Locate the cell with the specified text and output its (x, y) center coordinate. 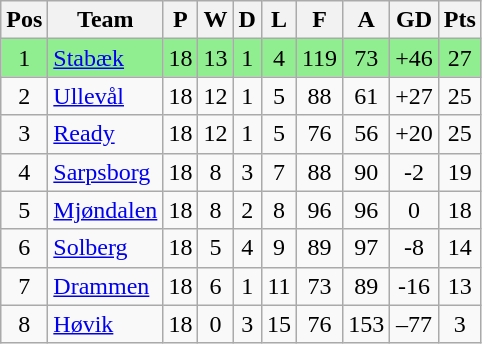
Høvik (106, 324)
61 (366, 96)
Ready (106, 134)
P (180, 20)
A (366, 20)
153 (366, 324)
56 (366, 134)
+20 (414, 134)
90 (366, 172)
Team (106, 20)
97 (366, 248)
+46 (414, 58)
Pos (24, 20)
Pts (460, 20)
D (247, 20)
W (216, 20)
19 (460, 172)
Stabæk (106, 58)
Ullevål (106, 96)
11 (278, 286)
Solberg (106, 248)
-2 (414, 172)
GD (414, 20)
14 (460, 248)
+27 (414, 96)
–77 (414, 324)
Mjøndalen (106, 210)
27 (460, 58)
15 (278, 324)
-16 (414, 286)
119 (319, 58)
Drammen (106, 286)
-8 (414, 248)
F (319, 20)
Sarpsborg (106, 172)
9 (278, 248)
L (278, 20)
